Scan for the cell matching the given text and deliver its (x, y) coordinate at center. 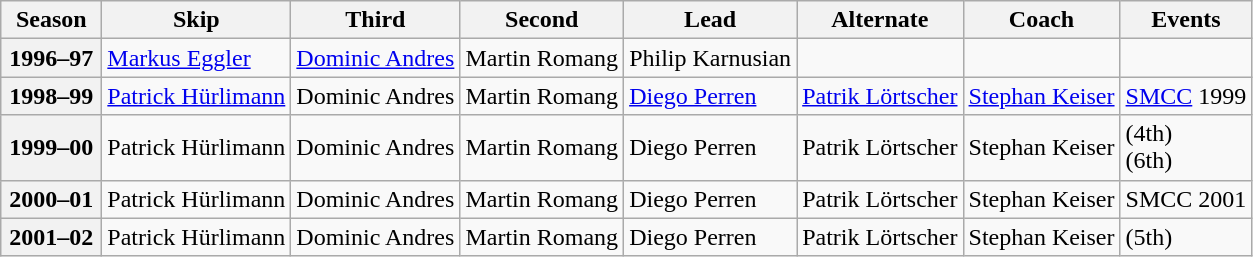
Philip Karnusian (710, 58)
1999–00 (52, 148)
Coach (1042, 20)
Second (542, 20)
1996–97 (52, 58)
Alternate (880, 20)
Markus Eggler (196, 58)
Events (1186, 20)
(4th) (6th) (1186, 148)
SMCC 1999 (1186, 96)
Season (52, 20)
Skip (196, 20)
Lead (710, 20)
Third (376, 20)
1998–99 (52, 96)
2000–01 (52, 199)
2001–02 (52, 237)
SMCC 2001 (1186, 199)
(5th) (1186, 237)
